Locate the cell with the specified text and output its [X, Y] center coordinate. 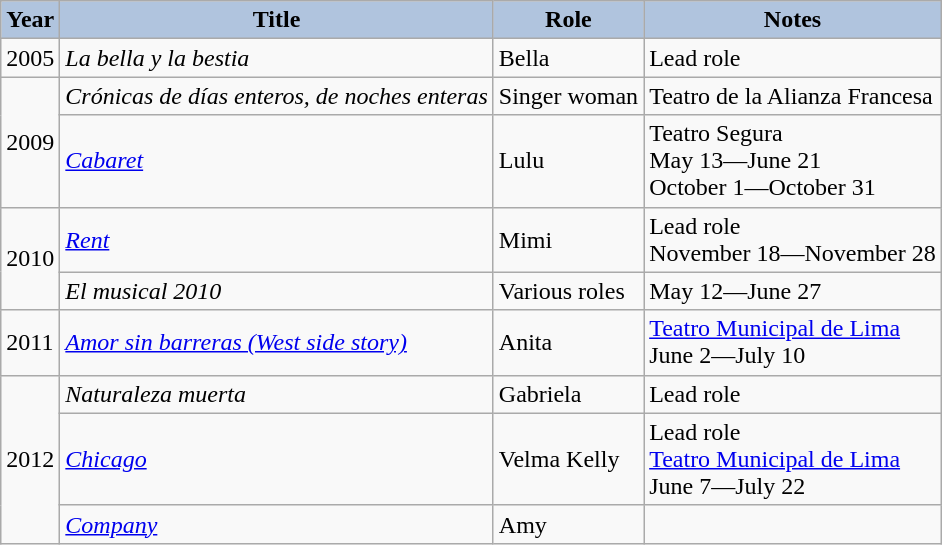
Chicago [276, 459]
2009 [30, 142]
Cabaret [276, 161]
Mimi [568, 240]
Lead roleNovember 18—November 28 [793, 240]
Company [276, 524]
Amor sin barreras (West side story) [276, 342]
Teatro de la Alianza Francesa [793, 96]
2012 [30, 459]
2010 [30, 258]
Amy [568, 524]
Rent [276, 240]
Naturaleza muerta [276, 394]
2011 [30, 342]
Bella [568, 58]
La bella y la bestia [276, 58]
Year [30, 20]
2005 [30, 58]
Title [276, 20]
Various roles [568, 291]
Velma Kelly [568, 459]
Singer woman [568, 96]
Notes [793, 20]
El musical 2010 [276, 291]
Teatro Municipal de LimaJune 2—July 10 [793, 342]
Teatro SeguraMay 13—June 21October 1—October 31 [793, 161]
Role [568, 20]
Lulu [568, 161]
Anita [568, 342]
Gabriela [568, 394]
May 12—June 27 [793, 291]
Crónicas de días enteros, de noches enteras [276, 96]
Lead roleTeatro Municipal de LimaJune 7—July 22 [793, 459]
